Return the (X, Y) coordinate for the center point of the cell that contains the specified text.  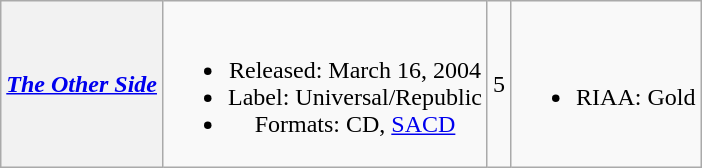
RIAA: Gold (606, 84)
5 (498, 84)
Released: March 16, 2004Label: Universal/RepublicFormats: CD, SACD (324, 84)
The Other Side (82, 84)
